Pinpoint the cell where the given text exists, returning its [X, Y] midpoint coordinate. 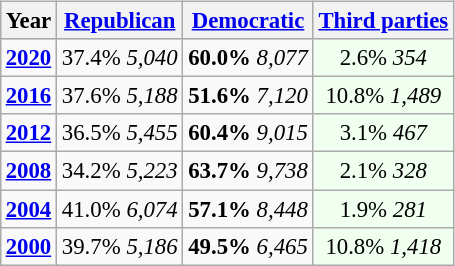
57.1% 8,448 [248, 209]
Republican [120, 21]
37.6% 5,188 [120, 96]
41.0% 6,074 [120, 209]
2008 [28, 171]
10.8% 1,489 [383, 96]
10.8% 1,418 [383, 246]
1.9% 281 [383, 209]
63.7% 9,738 [248, 171]
2016 [28, 96]
2.1% 328 [383, 171]
36.5% 5,455 [120, 133]
2.6% 354 [383, 58]
37.4% 5,040 [120, 58]
2000 [28, 246]
60.4% 9,015 [248, 133]
Year [28, 21]
Democratic [248, 21]
51.6% 7,120 [248, 96]
Third parties [383, 21]
3.1% 467 [383, 133]
60.0% 8,077 [248, 58]
2004 [28, 209]
39.7% 5,186 [120, 246]
2020 [28, 58]
2012 [28, 133]
34.2% 5,223 [120, 171]
49.5% 6,465 [248, 246]
